Return the (x, y) coordinate for the center point of the cell that contains the specified text.  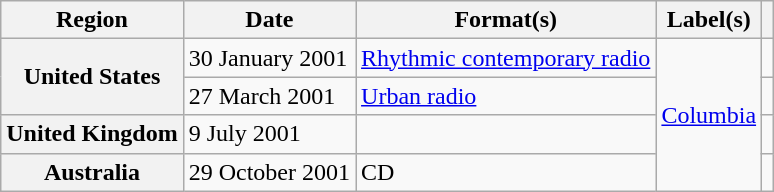
CD (506, 172)
Date (269, 20)
United States (92, 77)
United Kingdom (92, 134)
30 January 2001 (269, 58)
Columbia (709, 115)
29 October 2001 (269, 172)
Urban radio (506, 96)
9 July 2001 (269, 134)
Format(s) (506, 20)
Rhythmic contemporary radio (506, 58)
Region (92, 20)
27 March 2001 (269, 96)
Label(s) (709, 20)
Australia (92, 172)
